Find where the given text appears and provide that cell's center as [X, Y] coordinate. 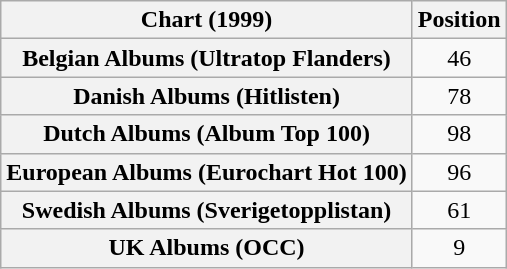
78 [459, 96]
9 [459, 248]
61 [459, 210]
Position [459, 20]
Chart (1999) [207, 20]
European Albums (Eurochart Hot 100) [207, 172]
96 [459, 172]
Swedish Albums (Sverigetopplistan) [207, 210]
98 [459, 134]
Danish Albums (Hitlisten) [207, 96]
UK Albums (OCC) [207, 248]
Belgian Albums (Ultratop Flanders) [207, 58]
46 [459, 58]
Dutch Albums (Album Top 100) [207, 134]
